Output the (x, y) coordinate of the center of the cell containing the given text.  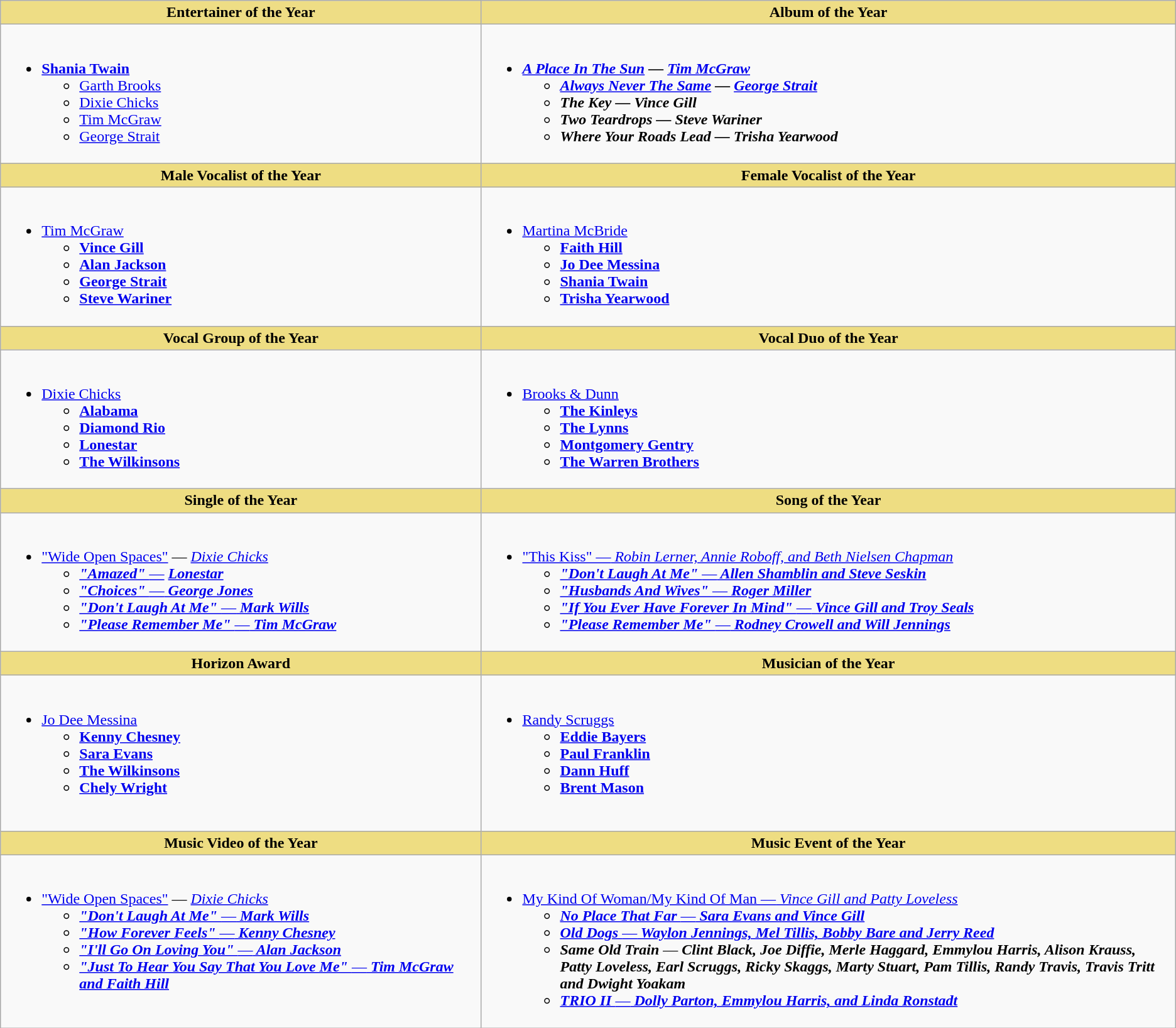
Horizon Award (241, 663)
Randy ScruggsEddie BayersPaul FranklinDann HuffBrent Mason (828, 753)
Dixie ChicksAlabamaDiamond RioLonestarThe Wilkinsons (241, 419)
Single of the Year (241, 500)
Song of the Year (828, 500)
Tim McGrawVince GillAlan JacksonGeorge StraitSteve Wariner (241, 256)
Entertainer of the Year (241, 13)
Brooks & DunnThe KinleysThe LynnsMontgomery GentryThe Warren Brothers (828, 419)
Male Vocalist of the Year (241, 175)
Female Vocalist of the Year (828, 175)
"Wide Open Spaces" — Dixie Chicks"Amazed" — Lonestar"Choices" — George Jones"Don't Laugh At Me" — Mark Wills"Please Remember Me" — Tim McGraw (241, 582)
Jo Dee MessinaKenny ChesneySara EvansThe WilkinsonsChely Wright (241, 753)
Shania TwainGarth BrooksDixie ChicksTim McGrawGeorge Strait (241, 94)
Album of the Year (828, 13)
Musician of the Year (828, 663)
Vocal Duo of the Year (828, 338)
Martina McBrideFaith HillJo Dee MessinaShania TwainTrisha Yearwood (828, 256)
Music Video of the Year (241, 843)
Vocal Group of the Year (241, 338)
Music Event of the Year (828, 843)
